From the cell containing the given text, extract its center point as [x, y] coordinate. 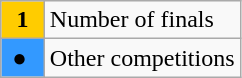
1 [23, 20]
Other competitions [142, 58]
Number of finals [142, 20]
● [23, 58]
